Extract the (X, Y) coordinate from the center of the cell holding the provided text.  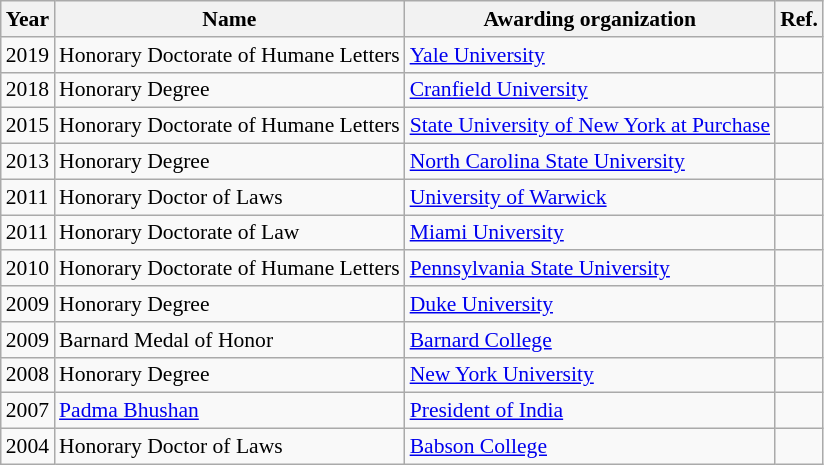
Miami University (590, 233)
Cranfield University (590, 90)
Yale University (590, 55)
2010 (28, 269)
State University of New York at Purchase (590, 126)
Padma Bhushan (230, 411)
Babson College (590, 447)
Pennsylvania State University (590, 269)
Ref. (799, 19)
University of Warwick (590, 197)
2018 (28, 90)
Barnard Medal of Honor (230, 340)
Barnard College (590, 340)
Awarding organization (590, 19)
2008 (28, 375)
Honorary Doctorate of Law (230, 233)
Name (230, 19)
New York University (590, 375)
2019 (28, 55)
North Carolina State University (590, 162)
2015 (28, 126)
2007 (28, 411)
President of India (590, 411)
2013 (28, 162)
Year (28, 19)
2004 (28, 447)
Duke University (590, 304)
